Detect which cell encompasses the target text, then output its (X, Y) center coordinate. 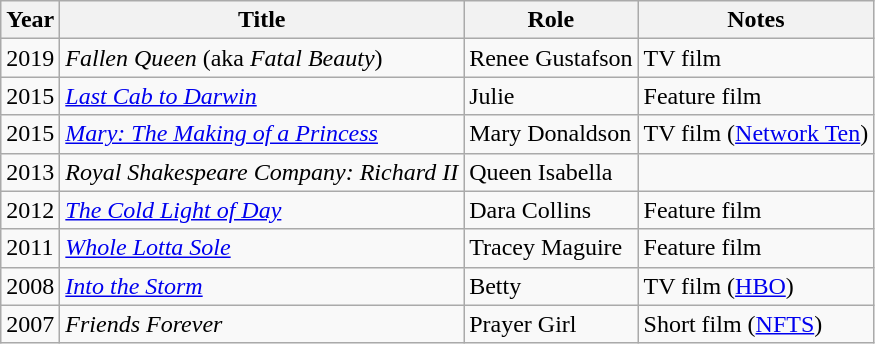
TV film (756, 58)
Notes (756, 20)
2013 (30, 172)
Queen Isabella (551, 172)
Year (30, 20)
2019 (30, 58)
Whole Lotta Sole (262, 248)
Last Cab to Darwin (262, 96)
Into the Storm (262, 286)
Betty (551, 286)
Tracey Maguire (551, 248)
2008 (30, 286)
Short film (NFTS) (756, 324)
TV film (Network Ten) (756, 134)
Role (551, 20)
Mary: The Making of a Princess (262, 134)
2012 (30, 210)
2011 (30, 248)
Royal Shakespeare Company: Richard II (262, 172)
Fallen Queen (aka Fatal Beauty) (262, 58)
Prayer Girl (551, 324)
The Cold Light of Day (262, 210)
2007 (30, 324)
TV film (HBO) (756, 286)
Dara Collins (551, 210)
Mary Donaldson (551, 134)
Friends Forever (262, 324)
Julie (551, 96)
Title (262, 20)
Renee Gustafson (551, 58)
